Capture the cell that displays the provided text and extract its (X, Y) central coordinate. 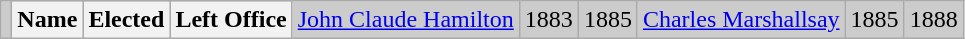
John Claude Hamilton (406, 20)
Elected (126, 20)
1888 (934, 20)
Charles Marshallsay (741, 20)
Name (48, 20)
1883 (548, 20)
Left Office (231, 20)
